Return the (x, y) coordinate for the center point of the cell that contains the specified text.  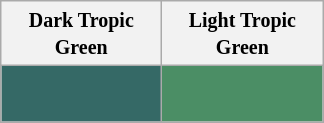
Light Tropic Green (242, 34)
Dark Tropic Green (82, 34)
